For the text-containing cell, return its midpoint in (X, Y) coordinate format. 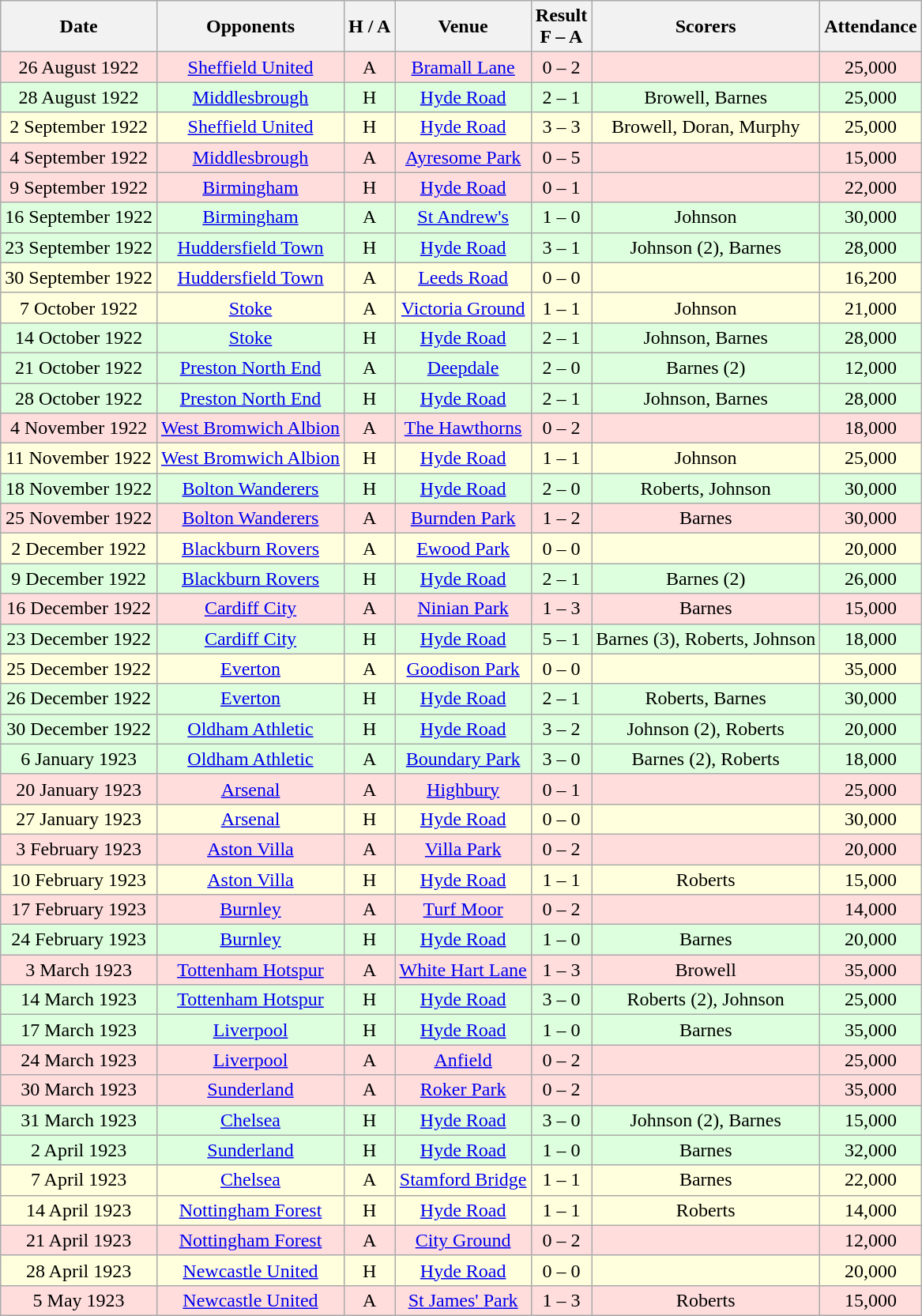
Turf Moor (463, 910)
Boundary Park (463, 759)
7 April 1923 (79, 1180)
Stamford Bridge (463, 1180)
St Andrew's (463, 217)
28 August 1922 (79, 97)
Scorers (706, 27)
Opponents (250, 27)
Browell (706, 970)
32,000 (871, 1150)
Roberts, Barnes (706, 699)
Victoria Ground (463, 307)
Browell, Doran, Murphy (706, 127)
Villa Park (463, 849)
26,000 (871, 579)
20 January 1923 (79, 789)
Roker Park (463, 1090)
14 March 1923 (79, 1000)
1 – 2 (561, 518)
Barnes (3), Roberts, Johnson (706, 639)
26 August 1922 (79, 67)
27 January 1923 (79, 819)
3 February 1923 (79, 849)
26 December 1922 (79, 699)
6 January 1923 (79, 759)
31 March 1923 (79, 1120)
Roberts (2), Johnson (706, 1000)
5 May 1923 (79, 1300)
16 December 1922 (79, 609)
3 – 2 (561, 729)
Leeds Road (463, 277)
Deepdale (463, 368)
Roberts, Johnson (706, 488)
10 February 1923 (79, 880)
0 – 5 (561, 157)
H / A (370, 27)
7 October 1922 (79, 307)
5 – 1 (561, 639)
2 April 1923 (79, 1150)
17 March 1923 (79, 1030)
3 – 3 (561, 127)
Ayresome Park (463, 157)
2 December 1922 (79, 549)
11 November 1922 (79, 458)
Ewood Park (463, 549)
24 March 1923 (79, 1060)
28 October 1922 (79, 398)
White Hart Lane (463, 970)
Highbury (463, 789)
14 April 1923 (79, 1210)
2 September 1922 (79, 127)
25 December 1922 (79, 669)
ResultF – A (561, 27)
24 February 1923 (79, 940)
30 September 1922 (79, 277)
16,200 (871, 277)
3 – 1 (561, 247)
Attendance (871, 27)
30 March 1923 (79, 1090)
Ninian Park (463, 609)
Anfield (463, 1060)
Goodison Park (463, 669)
21 October 1922 (79, 368)
14 October 1922 (79, 337)
Burnden Park (463, 518)
City Ground (463, 1240)
Date (79, 27)
21 April 1923 (79, 1240)
9 September 1922 (79, 187)
23 September 1922 (79, 247)
Venue (463, 27)
4 September 1922 (79, 157)
The Hawthorns (463, 428)
Browell, Barnes (706, 97)
18 November 1922 (79, 488)
30 December 1922 (79, 729)
17 February 1923 (79, 910)
21,000 (871, 307)
Bramall Lane (463, 67)
25 November 1922 (79, 518)
Barnes (2), Roberts (706, 759)
4 November 1922 (79, 428)
St James' Park (463, 1300)
23 December 1922 (79, 639)
Johnson (2), Roberts (706, 729)
16 September 1922 (79, 217)
3 March 1923 (79, 970)
28 April 1923 (79, 1270)
9 December 1922 (79, 579)
